Locate the cell with the specified text and output its [X, Y] center coordinate. 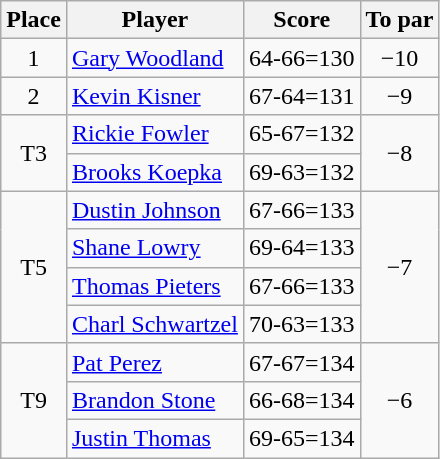
67-67=134 [302, 362]
Charl Schwartzel [154, 324]
69-64=133 [302, 248]
Dustin Johnson [154, 210]
66-68=134 [302, 400]
64-66=130 [302, 58]
Gary Woodland [154, 58]
Score [302, 20]
67-64=131 [302, 96]
65-67=132 [302, 134]
−9 [400, 96]
−10 [400, 58]
−6 [400, 400]
Player [154, 20]
2 [34, 96]
1 [34, 58]
Kevin Kisner [154, 96]
T3 [34, 153]
−8 [400, 153]
Brandon Stone [154, 400]
To par [400, 20]
Pat Perez [154, 362]
Justin Thomas [154, 438]
T5 [34, 267]
Rickie Fowler [154, 134]
Brooks Koepka [154, 172]
Shane Lowry [154, 248]
−7 [400, 267]
70-63=133 [302, 324]
T9 [34, 400]
69-65=134 [302, 438]
Thomas Pieters [154, 286]
Place [34, 20]
69-63=132 [302, 172]
